Determine the (x, y) coordinate at the center of the cell enclosing the given text.  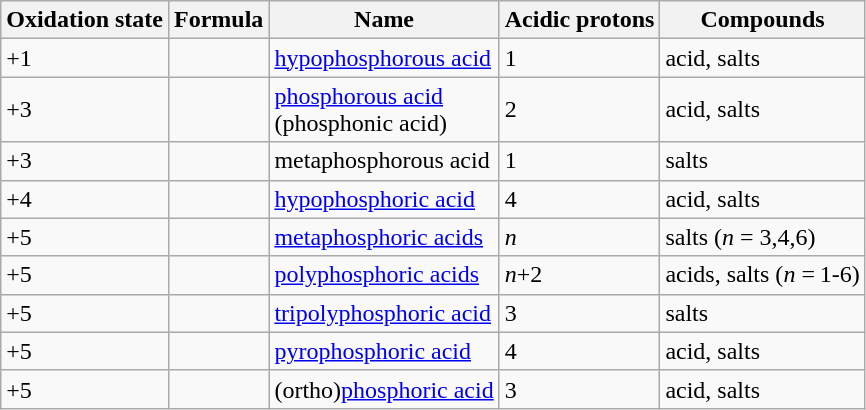
hypophosphoric acid (384, 199)
phosphorous acid(phosphonic acid) (384, 110)
2 (580, 110)
metaphosphoric acids (384, 237)
Name (384, 20)
n (580, 237)
Compounds (762, 20)
n+2 (580, 275)
(ortho)phosphoric acid (384, 389)
metaphosphorous acid (384, 161)
pyrophosphoric acid (384, 351)
+4 (85, 199)
salts (n = 3,4,6) (762, 237)
tripolyphosphoric acid (384, 313)
+1 (85, 58)
Oxidation state (85, 20)
Formula (218, 20)
Acidic protons (580, 20)
acids, salts (n = 1-6) (762, 275)
polyphosphoric acids (384, 275)
hypophosphorous acid (384, 58)
